Return the [x, y] coordinate for the center point of the cell that contains the specified text.  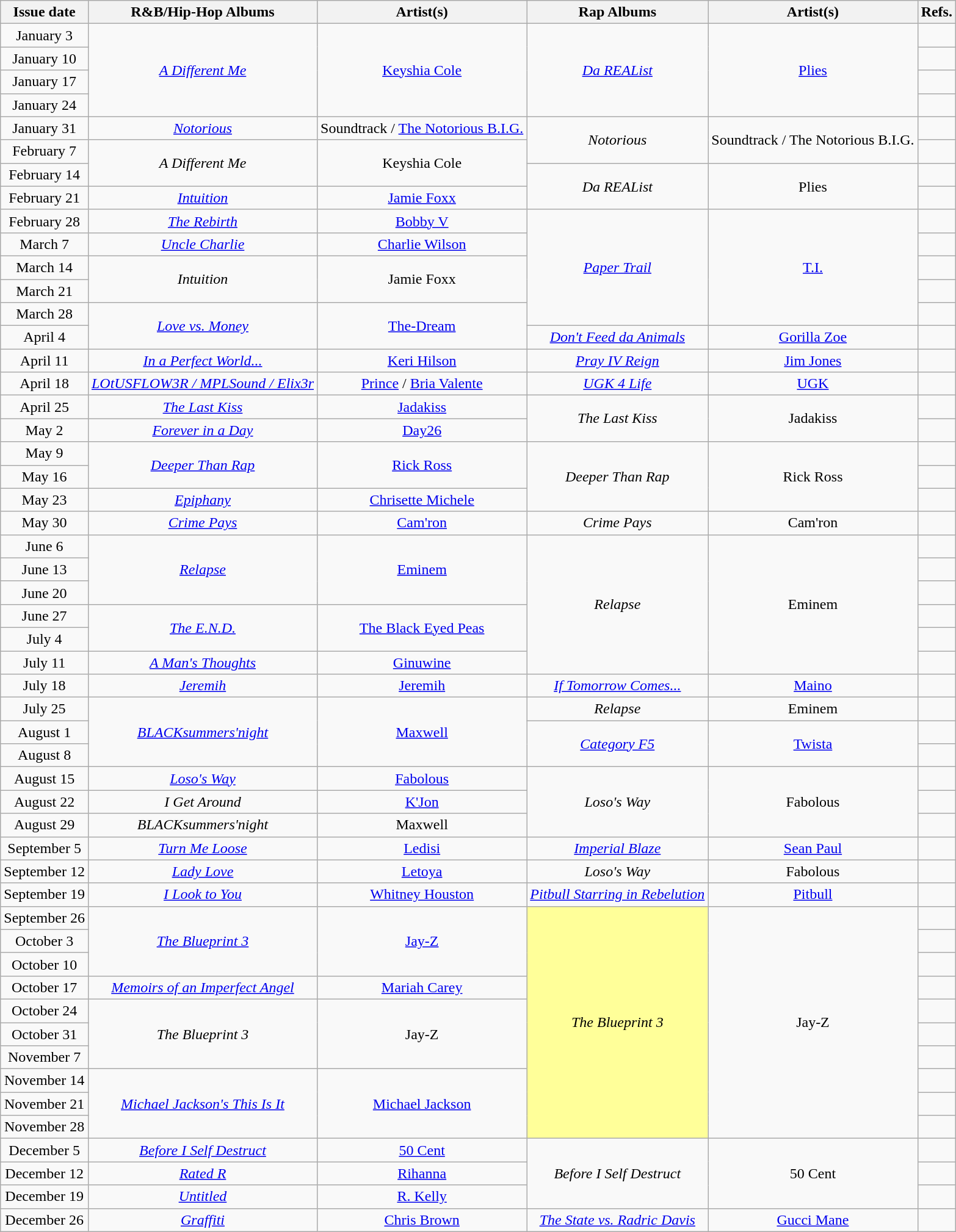
Michael Jackson [422, 1104]
August 22 [45, 802]
Rated R [203, 1173]
December 26 [45, 1220]
Pitbull Starring in Rebelution [618, 895]
Chris Brown [422, 1220]
I Look to You [203, 895]
Issue date [45, 12]
I Get Around [203, 802]
T.I. [813, 267]
Untitled [203, 1197]
Memoirs of an Imperfect Angel [203, 987]
March 28 [45, 314]
Maino [813, 686]
Forever in a Day [203, 430]
August 1 [45, 732]
August 15 [45, 779]
Pitbull [813, 895]
November 14 [45, 1081]
August 29 [45, 825]
May 23 [45, 500]
November 28 [45, 1127]
July 11 [45, 662]
October 31 [45, 1034]
January 31 [45, 128]
If Tomorrow Comes... [618, 686]
January 3 [45, 35]
July 4 [45, 639]
July 25 [45, 709]
April 18 [45, 384]
September 26 [45, 918]
December 5 [45, 1150]
September 5 [45, 848]
Chrisette Michele [422, 500]
August 8 [45, 755]
A Man's Thoughts [203, 662]
Uncle Charlie [203, 244]
Turn Me Loose [203, 848]
Rihanna [422, 1173]
UGK [813, 384]
Love vs. Money [203, 326]
R&B/Hip-Hop Albums [203, 12]
December 12 [45, 1173]
September 12 [45, 871]
Ledisi [422, 848]
Don't Feed da Animals [618, 337]
Gorilla Zoe [813, 337]
Paper Trail [618, 267]
The E.N.D. [203, 627]
Sean Paul [813, 848]
September 19 [45, 895]
November 7 [45, 1057]
Epiphany [203, 500]
April 11 [45, 361]
May 16 [45, 477]
October 24 [45, 1010]
Whitney Houston [422, 895]
R. Kelly [422, 1197]
June 27 [45, 616]
February 14 [45, 175]
March 7 [45, 244]
Pray IV Reign [618, 361]
December 19 [45, 1197]
October 17 [45, 987]
June 13 [45, 569]
March 14 [45, 267]
November 21 [45, 1104]
Letoya [422, 871]
Imperial Blaze [618, 848]
April 25 [45, 407]
October 3 [45, 941]
Bobby V [422, 221]
LOtUSFLOW3R / MPLSound / Elix3r [203, 384]
May 30 [45, 523]
Ginuwine [422, 662]
In a Perfect World... [203, 361]
Mariah Carey [422, 987]
Keri Hilson [422, 361]
January 17 [45, 82]
January 10 [45, 59]
The-Dream [422, 326]
Jim Jones [813, 361]
Prince / Bria Valente [422, 384]
UGK 4 Life [618, 384]
February 28 [45, 221]
Gucci Mane [813, 1220]
June 6 [45, 546]
K'Jon [422, 802]
Day26 [422, 430]
Graffiti [203, 1220]
April 4 [45, 337]
The State vs. Radric Davis [618, 1220]
Category F5 [618, 744]
February 21 [45, 198]
Rap Albums [618, 12]
The Black Eyed Peas [422, 627]
Twista [813, 744]
The Rebirth [203, 221]
May 9 [45, 453]
January 24 [45, 105]
Charlie Wilson [422, 244]
May 2 [45, 430]
Lady Love [203, 871]
June 20 [45, 593]
Refs. [936, 12]
July 18 [45, 686]
February 7 [45, 151]
March 21 [45, 291]
October 10 [45, 964]
Michael Jackson's This Is It [203, 1104]
